From the cell containing the given text, extract its center point as [x, y] coordinate. 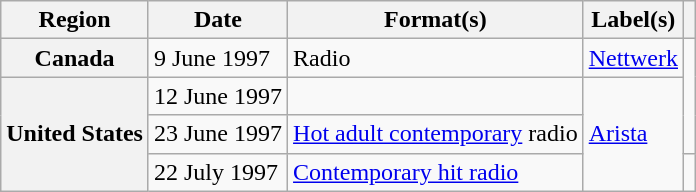
Contemporary hit radio [436, 172]
Hot adult contemporary radio [436, 134]
22 July 1997 [218, 172]
Nettwerk [633, 58]
United States [75, 134]
9 June 1997 [218, 58]
Canada [75, 58]
Radio [436, 58]
Region [75, 20]
12 June 1997 [218, 96]
Arista [633, 134]
Label(s) [633, 20]
23 June 1997 [218, 134]
Format(s) [436, 20]
Date [218, 20]
